Determine the [x, y] coordinate at the center of the cell enclosing the given text.  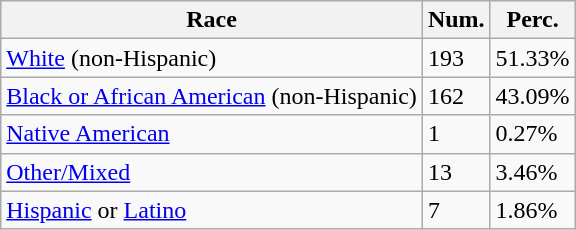
Native American [212, 134]
13 [456, 172]
Black or African American (non-Hispanic) [212, 96]
0.27% [532, 134]
White (non-Hispanic) [212, 58]
51.33% [532, 58]
162 [456, 96]
1 [456, 134]
Race [212, 20]
3.46% [532, 172]
43.09% [532, 96]
Perc. [532, 20]
Num. [456, 20]
1.86% [532, 210]
193 [456, 58]
Other/Mixed [212, 172]
7 [456, 210]
Hispanic or Latino [212, 210]
